Search for the cell housing the specified text and yield its (x, y) center coordinate. 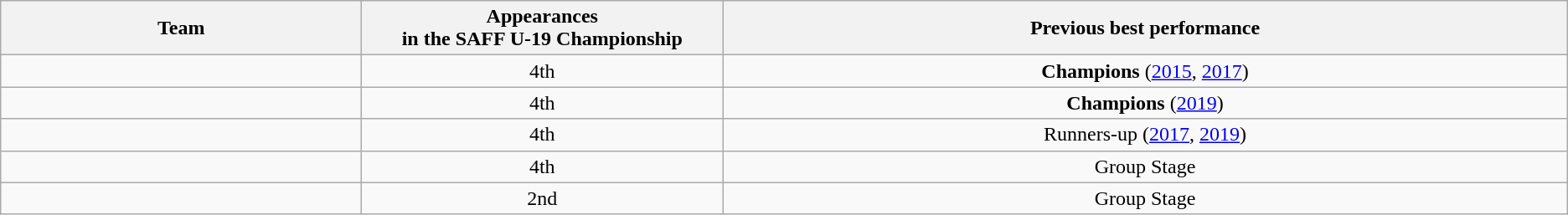
Runners-up (2017, 2019) (1145, 135)
Champions (2019) (1145, 103)
Previous best performance (1145, 28)
Champions (2015, 2017) (1145, 71)
Appearances in the SAFF U-19 Championship (543, 28)
Team (181, 28)
2nd (543, 198)
